Output the [X, Y] coordinate of the center of the cell containing the given text.  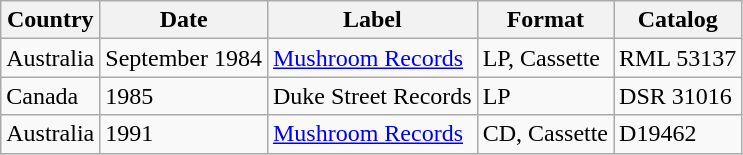
Canada [50, 96]
1991 [184, 134]
1985 [184, 96]
Country [50, 20]
September 1984 [184, 58]
LP, Cassette [545, 58]
Duke Street Records [372, 96]
Date [184, 20]
Format [545, 20]
Label [372, 20]
CD, Cassette [545, 134]
LP [545, 96]
RML 53137 [678, 58]
Catalog [678, 20]
D19462 [678, 134]
DSR 31016 [678, 96]
